Determine the (x, y) coordinate at the center of the cell enclosing the given text.  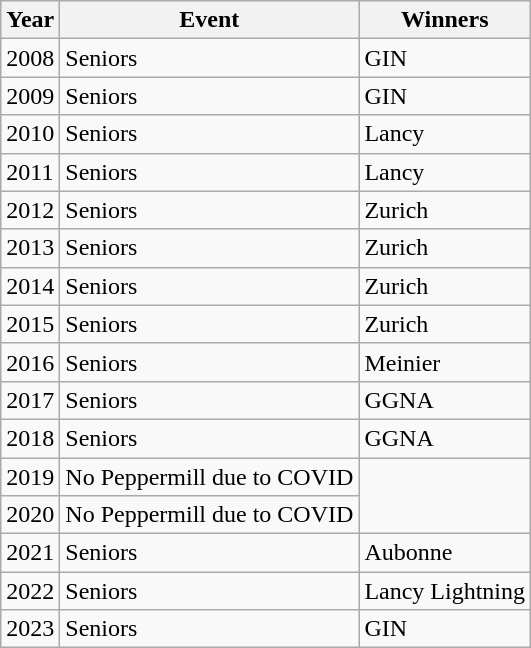
2010 (30, 134)
2023 (30, 629)
Winners (445, 20)
2008 (30, 58)
2019 (30, 477)
2009 (30, 96)
2015 (30, 324)
2021 (30, 553)
2018 (30, 438)
Year (30, 20)
2012 (30, 210)
Meinier (445, 362)
2014 (30, 286)
2016 (30, 362)
2022 (30, 591)
2020 (30, 515)
2017 (30, 400)
Lancy Lightning (445, 591)
2013 (30, 248)
Aubonne (445, 553)
2011 (30, 172)
Event (210, 20)
